Identify which cell holds the provided text, then report its [x, y] central coordinate. 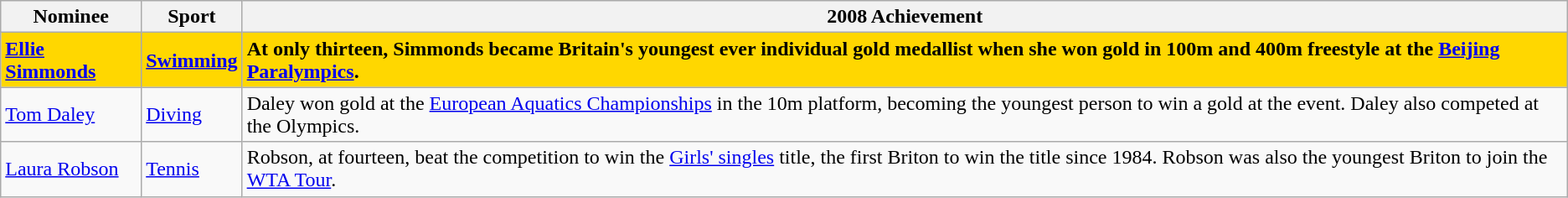
Tom Daley [71, 114]
Nominee [71, 17]
2008 Achievement [905, 17]
Tennis [192, 169]
Swimming [192, 60]
Sport [192, 17]
Diving [192, 114]
Laura Robson [71, 169]
Ellie Simmonds [71, 60]
